Search for the cell housing the specified text and yield its (X, Y) center coordinate. 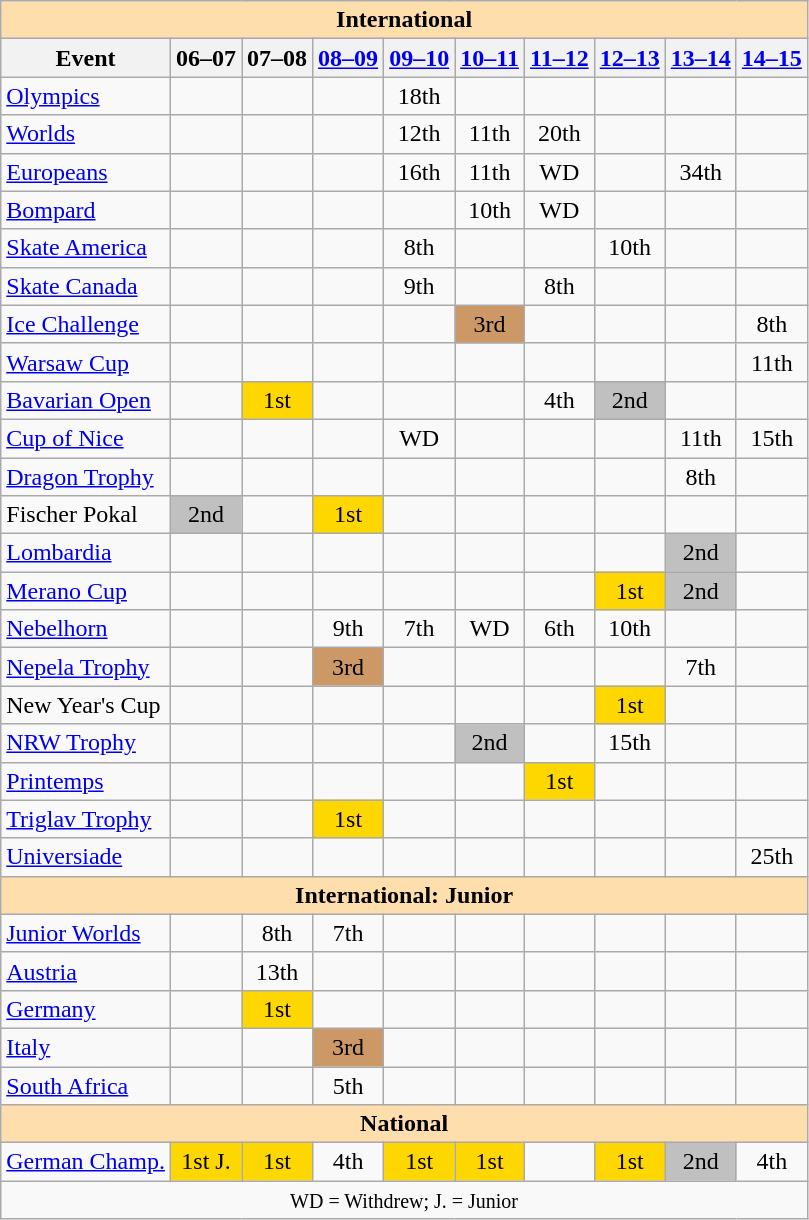
06–07 (206, 58)
Warsaw Cup (86, 362)
12th (420, 134)
25th (772, 857)
Ice Challenge (86, 324)
German Champ. (86, 1162)
Triglav Trophy (86, 819)
National (404, 1124)
South Africa (86, 1085)
Italy (86, 1047)
Cup of Nice (86, 438)
18th (420, 96)
20th (559, 134)
Universiade (86, 857)
Germany (86, 1009)
16th (420, 172)
Merano Cup (86, 591)
34th (700, 172)
Printemps (86, 781)
Junior Worlds (86, 933)
Event (86, 58)
Bavarian Open (86, 400)
Skate America (86, 248)
09–10 (420, 58)
Worlds (86, 134)
Europeans (86, 172)
1st J. (206, 1162)
13–14 (700, 58)
Nepela Trophy (86, 667)
12–13 (630, 58)
Skate Canada (86, 286)
Fischer Pokal (86, 515)
Lombardia (86, 553)
5th (348, 1085)
13th (278, 971)
New Year's Cup (86, 705)
International: Junior (404, 895)
WD = Withdrew; J. = Junior (404, 1200)
10–11 (490, 58)
6th (559, 629)
08–09 (348, 58)
07–08 (278, 58)
Dragon Trophy (86, 477)
International (404, 20)
Olympics (86, 96)
Nebelhorn (86, 629)
14–15 (772, 58)
11–12 (559, 58)
Austria (86, 971)
Bompard (86, 210)
NRW Trophy (86, 743)
